For the text-containing cell, return its midpoint in (x, y) coordinate format. 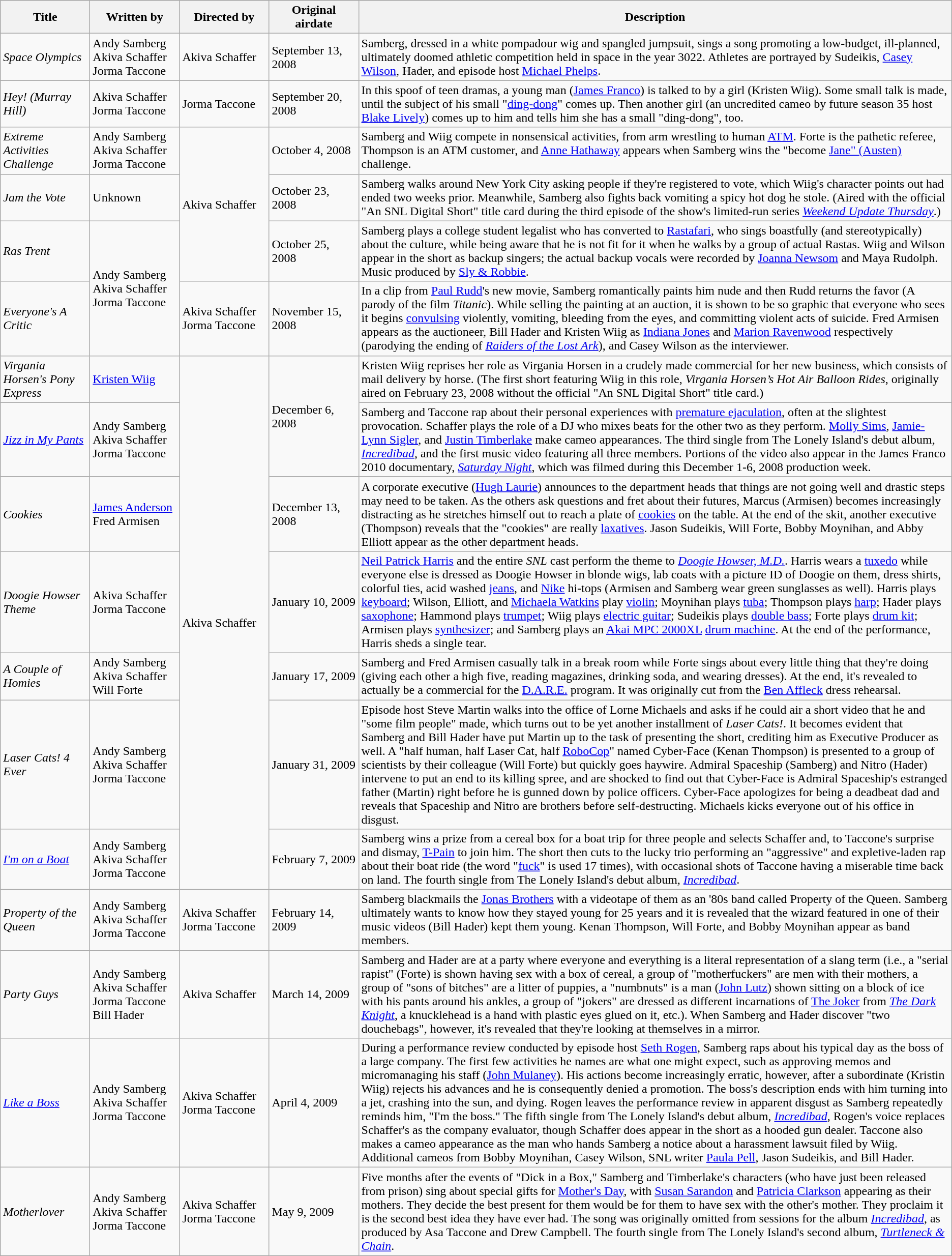
Jorma Taccone (224, 104)
I'm on a Boat (45, 860)
Property of the Queen (45, 920)
Unknown (135, 197)
Ras Trent (45, 251)
Motherlover (45, 1212)
Extreme Activities Challenge (45, 151)
November 15, 2008 (314, 318)
Everyone's A Critic (45, 318)
January 17, 2009 (314, 676)
December 13, 2008 (314, 514)
Akiva Schaffer Jorma Taccone (224, 920)
October 25, 2008 (314, 251)
Kristen Wiig (135, 379)
Hey! (Murray Hill) (45, 104)
Jam the Vote (45, 197)
January 10, 2009 (314, 602)
October 4, 2008 (314, 151)
Cookies (45, 514)
A Couple of Homies (45, 676)
Party Guys (45, 994)
James AndersonFred Armisen (135, 514)
October 23, 2008 (314, 197)
Laser Cats! 4 Ever (45, 765)
Andy SambergAkiva SchafferJorma TacconeBill Hader (135, 994)
April 4, 2009 (314, 1103)
September 13, 2008 (314, 57)
Description (655, 17)
September 20, 2008 (314, 104)
Original airdate (314, 17)
February 14, 2009 (314, 920)
Written by (135, 17)
February 7, 2009 (314, 860)
Andy SambergAkiva SchafferWill Forte (135, 676)
Doogie Howser Theme (45, 602)
Like a Boss (45, 1103)
Virgania Horsen's Pony Express (45, 379)
May 9, 2009 (314, 1212)
Title (45, 17)
December 6, 2008 (314, 416)
Space Olympics (45, 57)
Directed by (224, 17)
March 14, 2009 (314, 994)
January 31, 2009 (314, 765)
Jizz in My Pants (45, 440)
